Return the [x, y] coordinate for the center point of the cell that contains the specified text.  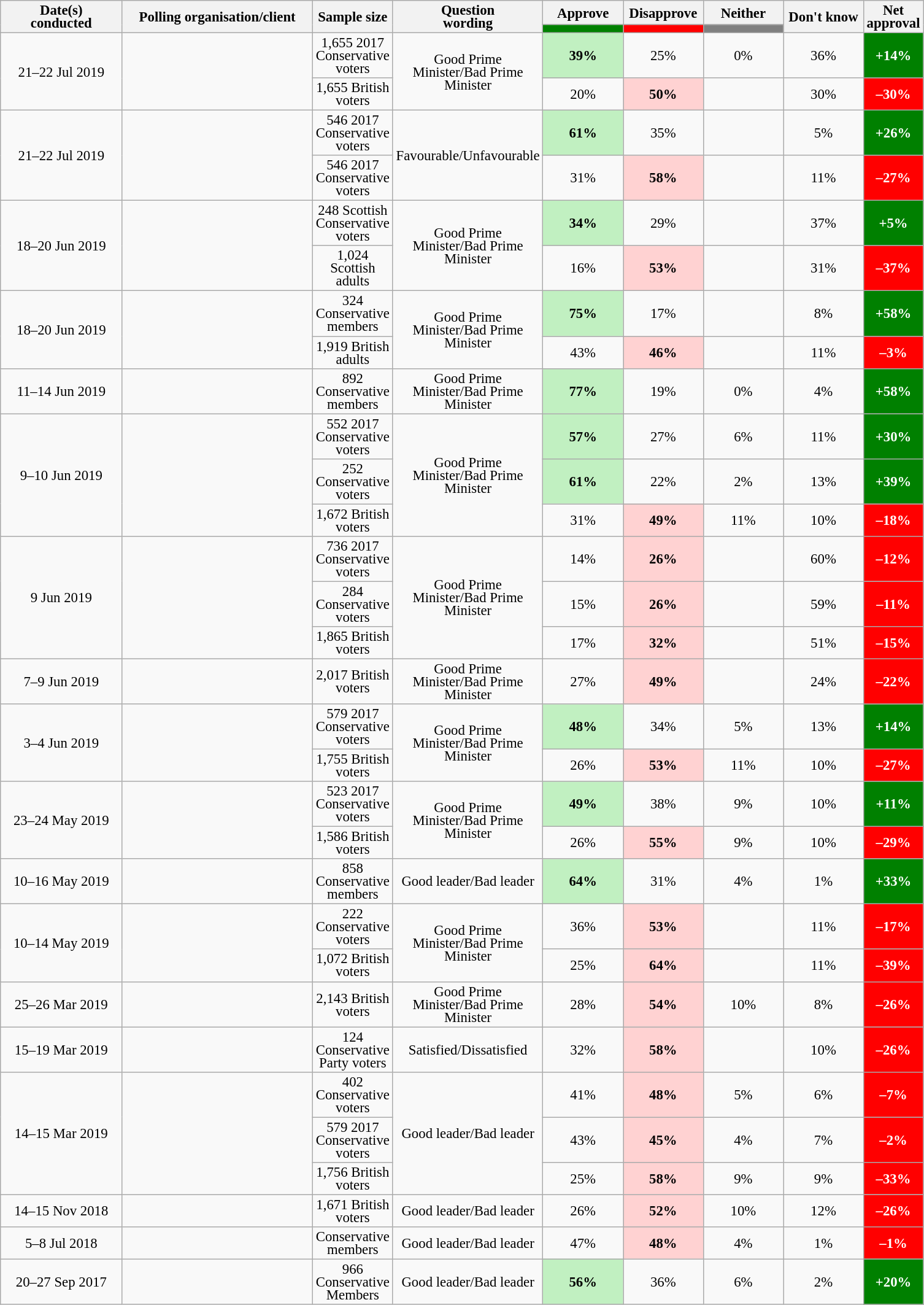
29% [664, 223]
15% [583, 604]
124 Conservative Party voters [352, 1050]
–2% [893, 1140]
–33% [893, 1179]
+30% [893, 436]
523 2017 Conservative voters [352, 804]
–7% [893, 1094]
23–24 May 2019 [61, 820]
24% [823, 681]
7–9 Jun 2019 [61, 681]
30% [823, 95]
16% [583, 268]
60% [823, 559]
Questionwording [468, 17]
736 2017 Conservative voters [352, 559]
57% [583, 436]
1,755 British voters [352, 766]
+26% [893, 133]
45% [664, 1140]
1,919 British adults [352, 352]
Don't know [823, 17]
–29% [893, 843]
1,655 British voters [352, 95]
2,143 British voters [352, 1004]
1,672 British voters [352, 521]
–11% [893, 604]
10–16 May 2019 [61, 881]
14% [583, 559]
5–8 Jul 2018 [61, 1244]
55% [664, 843]
+5% [893, 223]
+11% [893, 804]
14–15 Nov 2018 [61, 1210]
858 Conservative members [352, 881]
22% [664, 481]
37% [823, 223]
Sample size [352, 17]
–30% [893, 95]
–39% [893, 966]
966 Conservative Members [352, 1282]
20–27 Sep 2017 [61, 1282]
56% [583, 1282]
252 Conservative voters [352, 481]
11–14 Jun 2019 [61, 391]
324 Conservative members [352, 314]
402 Conservative voters [352, 1094]
1,024 Scottish adults [352, 268]
Net approval [893, 17]
222 Conservative voters [352, 927]
54% [664, 1004]
51% [823, 643]
–22% [893, 681]
–3% [893, 352]
Date(s)conducted [61, 17]
52% [664, 1210]
3–4 Jun 2019 [61, 743]
41% [583, 1094]
2,017 British voters [352, 681]
12% [823, 1210]
46% [664, 352]
Approve [583, 12]
248 Scottish Conservative voters [352, 223]
552 2017 Conservative voters [352, 436]
39% [583, 56]
+39% [893, 481]
50% [664, 95]
284 Conservative voters [352, 604]
–1% [893, 1244]
15–19 Mar 2019 [61, 1050]
35% [664, 133]
59% [823, 604]
47% [583, 1244]
14–15 Mar 2019 [61, 1133]
7% [823, 1140]
892 Conservative members [352, 391]
1,671 British voters [352, 1210]
Neither [744, 12]
77% [583, 391]
25–26 Mar 2019 [61, 1004]
1,756 British voters [352, 1179]
–12% [893, 559]
Favourable/Unfavourable [468, 156]
–18% [893, 521]
20% [583, 95]
–37% [893, 268]
–17% [893, 927]
+20% [893, 1282]
Satisfied/Dissatisfied [468, 1050]
9–10 Jun 2019 [61, 475]
19% [664, 391]
+33% [893, 881]
Conservative members [352, 1244]
28% [583, 1004]
–15% [893, 643]
9 Jun 2019 [61, 598]
1,865 British voters [352, 643]
1,655 2017 Conservative voters [352, 56]
1,072 British voters [352, 966]
10–14 May 2019 [61, 943]
38% [664, 804]
1,586 British voters [352, 843]
Disapprove [664, 12]
75% [583, 314]
Polling organisation/client [217, 17]
